For the text-containing cell, return its midpoint in (x, y) coordinate format. 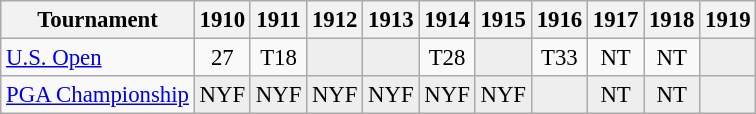
U.S. Open (98, 58)
1917 (615, 20)
1912 (335, 20)
27 (222, 58)
1911 (278, 20)
1910 (222, 20)
1919 (728, 20)
Tournament (98, 20)
1915 (503, 20)
1913 (391, 20)
PGA Championship (98, 95)
T18 (278, 58)
1916 (559, 20)
T33 (559, 58)
1918 (672, 20)
1914 (447, 20)
T28 (447, 58)
